Locate the cell with the specified text and output its [x, y] center coordinate. 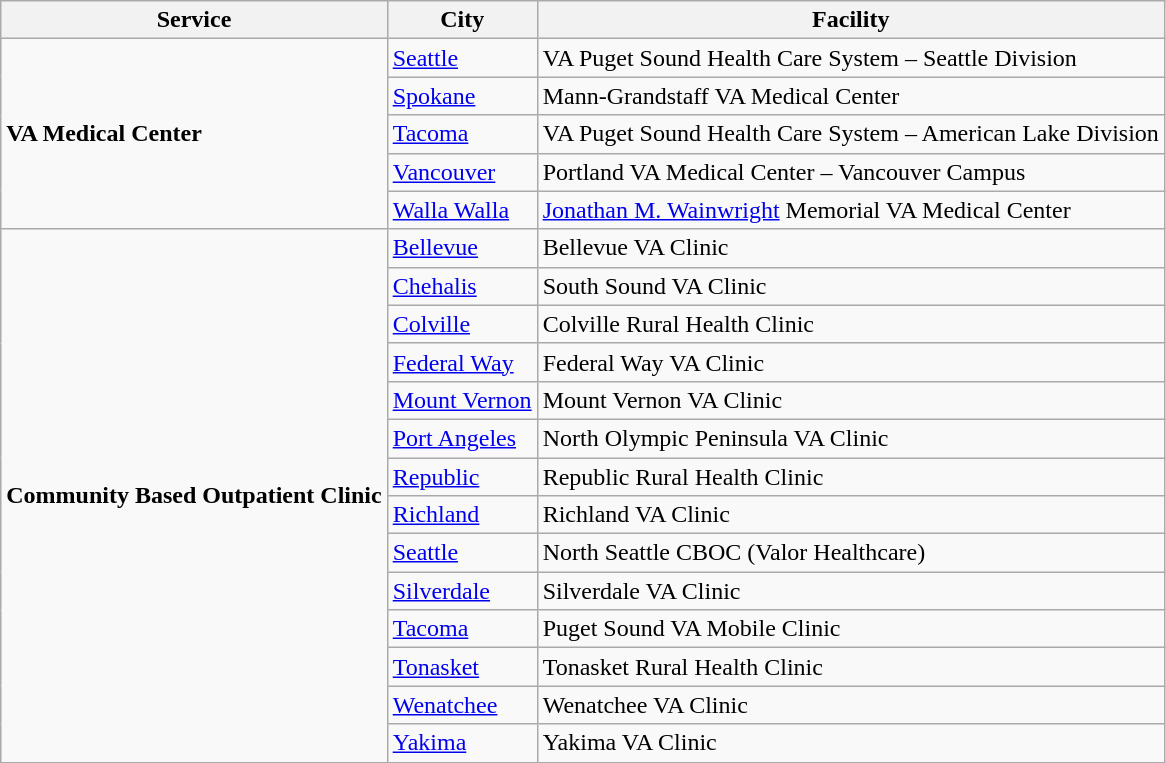
Service [194, 20]
Spokane [462, 96]
Port Angeles [462, 438]
Mann-Grandstaff VA Medical Center [850, 96]
Facility [850, 20]
Mount Vernon VA Clinic [850, 400]
Wenatchee [462, 705]
Tonasket Rural Health Clinic [850, 667]
Chehalis [462, 286]
Mount Vernon [462, 400]
Republic Rural Health Clinic [850, 477]
Colville [462, 324]
Jonathan M. Wainwright Memorial VA Medical Center [850, 210]
Bellevue VA Clinic [850, 248]
VA Puget Sound Health Care System – American Lake Division [850, 134]
South Sound VA Clinic [850, 286]
Vancouver [462, 172]
Wenatchee VA Clinic [850, 705]
Walla Walla [462, 210]
Richland [462, 515]
Yakima [462, 743]
North Olympic Peninsula VA Clinic [850, 438]
Tonasket [462, 667]
Community Based Outpatient Clinic [194, 496]
City [462, 20]
Puget Sound VA Mobile Clinic [850, 629]
Federal Way [462, 362]
Richland VA Clinic [850, 515]
VA Medical Center [194, 134]
Federal Way VA Clinic [850, 362]
North Seattle CBOC (Valor Healthcare) [850, 553]
Silverdale VA Clinic [850, 591]
Portland VA Medical Center – Vancouver Campus [850, 172]
Yakima VA Clinic [850, 743]
VA Puget Sound Health Care System – Seattle Division [850, 58]
Republic [462, 477]
Bellevue [462, 248]
Silverdale [462, 591]
Colville Rural Health Clinic [850, 324]
